Return the [x, y] coordinate for the center point of the cell that contains the specified text.  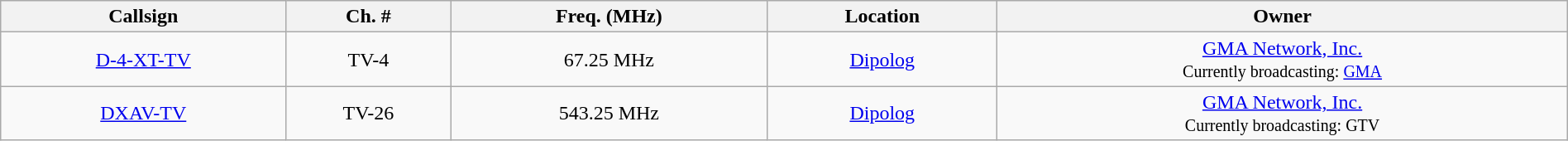
Freq. (MHz) [609, 17]
GMA Network, Inc.Currently broadcasting: GMA [1282, 60]
Owner [1282, 17]
TV-26 [369, 113]
Ch. # [369, 17]
GMA Network, Inc.Currently broadcasting: GTV [1282, 113]
543.25 MHz [609, 113]
DXAV-TV [144, 113]
TV-4 [369, 60]
67.25 MHz [609, 60]
Location [882, 17]
Callsign [144, 17]
D-4-XT-TV [144, 60]
